Detect which cell encompasses the target text, then output its (X, Y) center coordinate. 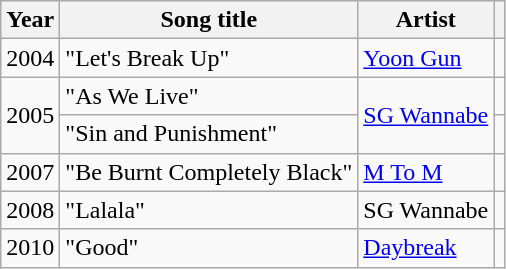
Year (30, 20)
2005 (30, 115)
Yoon Gun (426, 58)
2004 (30, 58)
"Good" (209, 248)
2008 (30, 210)
"Lalala" (209, 210)
M To M (426, 172)
Song title (209, 20)
Daybreak (426, 248)
2007 (30, 172)
Artist (426, 20)
"Let's Break Up" (209, 58)
"Be Burnt Completely Black" (209, 172)
2010 (30, 248)
"Sin and Punishment" (209, 134)
"As We Live" (209, 96)
